Locate the cell with the specified text and output its [X, Y] center coordinate. 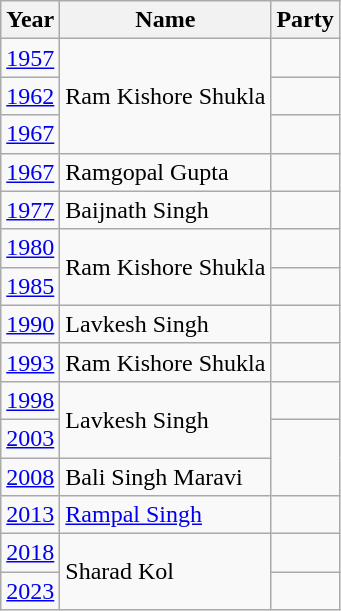
1977 [30, 210]
Name [166, 20]
Party [305, 20]
1980 [30, 248]
1962 [30, 96]
1990 [30, 324]
1993 [30, 362]
1998 [30, 400]
Year [30, 20]
Baijnath Singh [166, 210]
2018 [30, 553]
2003 [30, 438]
2023 [30, 591]
2008 [30, 477]
Bali Singh Maravi [166, 477]
Ramgopal Gupta [166, 172]
2013 [30, 515]
1957 [30, 58]
1985 [30, 286]
Rampal Singh [166, 515]
Sharad Kol [166, 572]
